Output the (x, y) coordinate of the center of the cell containing the given text.  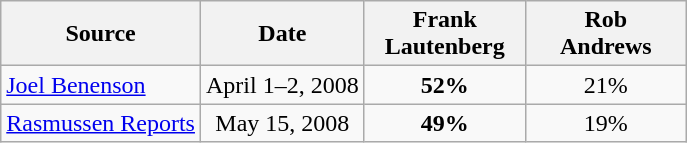
49% (444, 123)
21% (606, 85)
April 1–2, 2008 (282, 85)
Joel Benenson (101, 85)
52% (444, 85)
Rasmussen Reports (101, 123)
19% (606, 123)
Date (282, 34)
RobAndrews (606, 34)
Source (101, 34)
FrankLautenberg (444, 34)
May 15, 2008 (282, 123)
